Capture the cell that displays the provided text and extract its [X, Y] central coordinate. 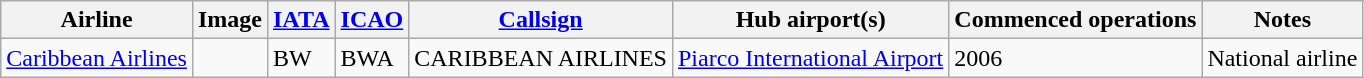
BW [301, 58]
ICAO [372, 20]
IATA [301, 20]
Airline [97, 20]
Image [230, 20]
CARIBBEAN AIRLINES [541, 58]
Piarco International Airport [810, 58]
National airline [1282, 58]
2006 [1076, 58]
Callsign [541, 20]
BWA [372, 58]
Hub airport(s) [810, 20]
Notes [1282, 20]
Caribbean Airlines [97, 58]
Commenced operations [1076, 20]
